Capture the cell that displays the provided text and extract its [X, Y] central coordinate. 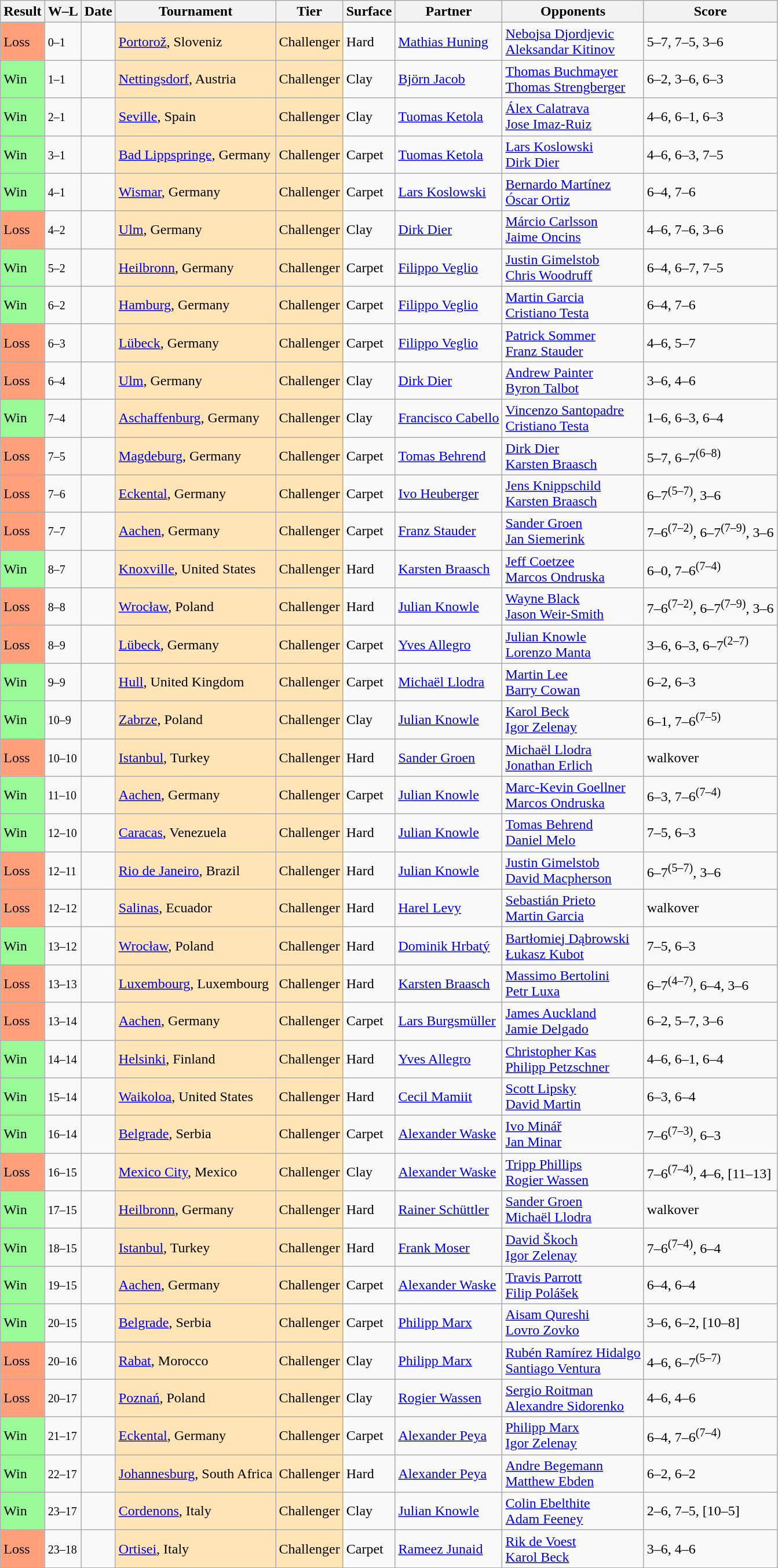
6–3, 6–4 [710, 1097]
Mathias Huning [448, 42]
23–18 [63, 1549]
4–6, 6–7(5–7) [710, 1360]
Luxembourg, Luxembourg [196, 984]
8–9 [63, 644]
Patrick Sommer Franz Stauder [573, 343]
5–7, 7–5, 3–6 [710, 42]
4–2 [63, 229]
0–1 [63, 42]
Michaël Llodra [448, 682]
4–6, 4–6 [710, 1398]
4–1 [63, 192]
16–15 [63, 1172]
7–4 [63, 418]
Bernardo Martínez Óscar Ortiz [573, 192]
Cordenons, Italy [196, 1511]
21–17 [63, 1435]
Surface [369, 12]
6–4, 6–4 [710, 1285]
Partner [448, 12]
Michaël Llodra Jonathan Erlich [573, 758]
Score [710, 12]
Jens Knippschild Karsten Braasch [573, 494]
Portorož, Sloveniz [196, 42]
4–6, 6–3, 7–5 [710, 154]
Johannesburg, South Africa [196, 1474]
Thomas Buchmayer Thomas Strengberger [573, 79]
Aisam Qureshi Lovro Zovko [573, 1323]
Massimo Bertolini Petr Luxa [573, 984]
Caracas, Venezuela [196, 833]
Justin Gimelstob Chris Woodruff [573, 268]
Salinas, Ecuador [196, 908]
3–6, 6–2, [10–8] [710, 1323]
Scott Lipsky David Martin [573, 1097]
Rainer Schüttler [448, 1209]
Rik de Voest Karol Beck [573, 1549]
Marc-Kevin Goellner Marcos Ondruska [573, 795]
6–3 [63, 343]
6–2, 3–6, 6–3 [710, 79]
4–6, 6–1, 6–4 [710, 1059]
10–9 [63, 719]
Aschaffenburg, Germany [196, 418]
3–6, 6–3, 6–7(2–7) [710, 644]
8–7 [63, 569]
Wayne Black Jason Weir-Smith [573, 607]
6–3, 7–6(7–4) [710, 795]
Opponents [573, 12]
6–4, 6–7, 7–5 [710, 268]
7–6(7–3), 6–3 [710, 1134]
1–6, 6–3, 6–4 [710, 418]
Martin Garcia Cristiano Testa [573, 305]
7–6 [63, 494]
13–14 [63, 1021]
Zabrze, Poland [196, 719]
Sander Groen Jan Siemerink [573, 532]
Lars Koslowski Dirk Dier [573, 154]
Sebastián Prieto Martin Garcia [573, 908]
Travis Parrott Filip Polášek [573, 1285]
5–2 [63, 268]
Bad Lippspringe, Germany [196, 154]
6–2 [63, 305]
Tomas Behrend Daniel Melo [573, 833]
6–1, 7–6(7–5) [710, 719]
Harel Levy [448, 908]
Frank Moser [448, 1248]
Cecil Mamiit [448, 1097]
Tier [309, 12]
Andre Begemann Matthew Ebden [573, 1474]
Wismar, Germany [196, 192]
4–6, 5–7 [710, 343]
Sander Groen [448, 758]
Rubén Ramírez Hidalgo Santiago Ventura [573, 1360]
Christopher Kas Philipp Petzschner [573, 1059]
Vincenzo Santopadre Cristiano Testa [573, 418]
Waikoloa, United States [196, 1097]
Rameez Junaid [448, 1549]
Álex Calatrava Jose Imaz-Ruiz [573, 117]
5–7, 6–7(6–8) [710, 455]
11–10 [63, 795]
Karol Beck Igor Zelenay [573, 719]
Rabat, Morocco [196, 1360]
6–4 [63, 380]
Magdeburg, Germany [196, 455]
23–17 [63, 1511]
14–14 [63, 1059]
Ivo Minář Jan Minar [573, 1134]
6–2, 6–2 [710, 1474]
1–1 [63, 79]
Lars Burgsmüller [448, 1021]
Seville, Spain [196, 117]
9–9 [63, 682]
Hull, United Kingdom [196, 682]
Ivo Heuberger [448, 494]
Martin Lee Barry Cowan [573, 682]
Dirk Dier Karsten Braasch [573, 455]
6–4, 7–6(7–4) [710, 1435]
Andrew Painter Byron Talbot [573, 380]
Philipp Marx Igor Zelenay [573, 1435]
Result [23, 12]
10–10 [63, 758]
13–12 [63, 945]
7–6(7–4), 6–4 [710, 1248]
2–1 [63, 117]
6–2, 6–3 [710, 682]
Tournament [196, 12]
7–5 [63, 455]
17–15 [63, 1209]
Date [98, 12]
20–15 [63, 1323]
22–17 [63, 1474]
Nebojsa Djordjevic Aleksandar Kitinov [573, 42]
Tomas Behrend [448, 455]
Lars Koslowski [448, 192]
Mexico City, Mexico [196, 1172]
Poznań, Poland [196, 1398]
6–2, 5–7, 3–6 [710, 1021]
19–15 [63, 1285]
Colin Ebelthite Adam Feeney [573, 1511]
8–8 [63, 607]
Dominik Hrbatý [448, 945]
W–L [63, 12]
4–6, 6–1, 6–3 [710, 117]
Justin Gimelstob David Macpherson [573, 870]
15–14 [63, 1097]
20–17 [63, 1398]
Jeff Coetzee Marcos Ondruska [573, 569]
Julian Knowle Lorenzo Manta [573, 644]
4–6, 7–6, 3–6 [710, 229]
Nettingsdorf, Austria [196, 79]
20–16 [63, 1360]
Bartłomiej Dąbrowski Łukasz Kubot [573, 945]
12–10 [63, 833]
Knoxville, United States [196, 569]
6–0, 7–6(7–4) [710, 569]
Rogier Wassen [448, 1398]
Sander Groen Michaël Llodra [573, 1209]
Sergio Roitman Alexandre Sidorenko [573, 1398]
18–15 [63, 1248]
7–7 [63, 532]
Ortisei, Italy [196, 1549]
12–11 [63, 870]
Tripp Phillips Rogier Wassen [573, 1172]
James Auckland Jamie Delgado [573, 1021]
2–6, 7–5, [10–5] [710, 1511]
Björn Jacob [448, 79]
6–7(4–7), 6–4, 3–6 [710, 984]
Hamburg, Germany [196, 305]
13–13 [63, 984]
16–14 [63, 1134]
Rio de Janeiro, Brazil [196, 870]
David Škoch Igor Zelenay [573, 1248]
Márcio Carlsson Jaime Oncins [573, 229]
Helsinki, Finland [196, 1059]
Francisco Cabello [448, 418]
7–6(7–4), 4–6, [11–13] [710, 1172]
Franz Stauder [448, 532]
12–12 [63, 908]
3–1 [63, 154]
